Find where the given text appears and provide that cell's center as (x, y) coordinate. 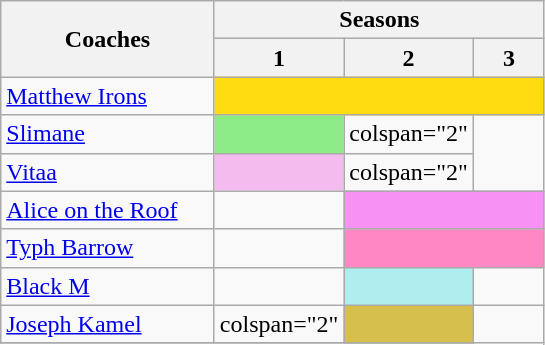
Matthew Irons (108, 96)
Typh Barrow (108, 248)
Black M (108, 286)
3 (508, 58)
Joseph Kamel (108, 324)
Coaches (108, 39)
1 (279, 58)
2 (409, 58)
Vitaa (108, 172)
Alice on the Roof (108, 210)
Seasons (379, 20)
Slimane (108, 134)
